Identify which cell holds the provided text, then report its [X, Y] central coordinate. 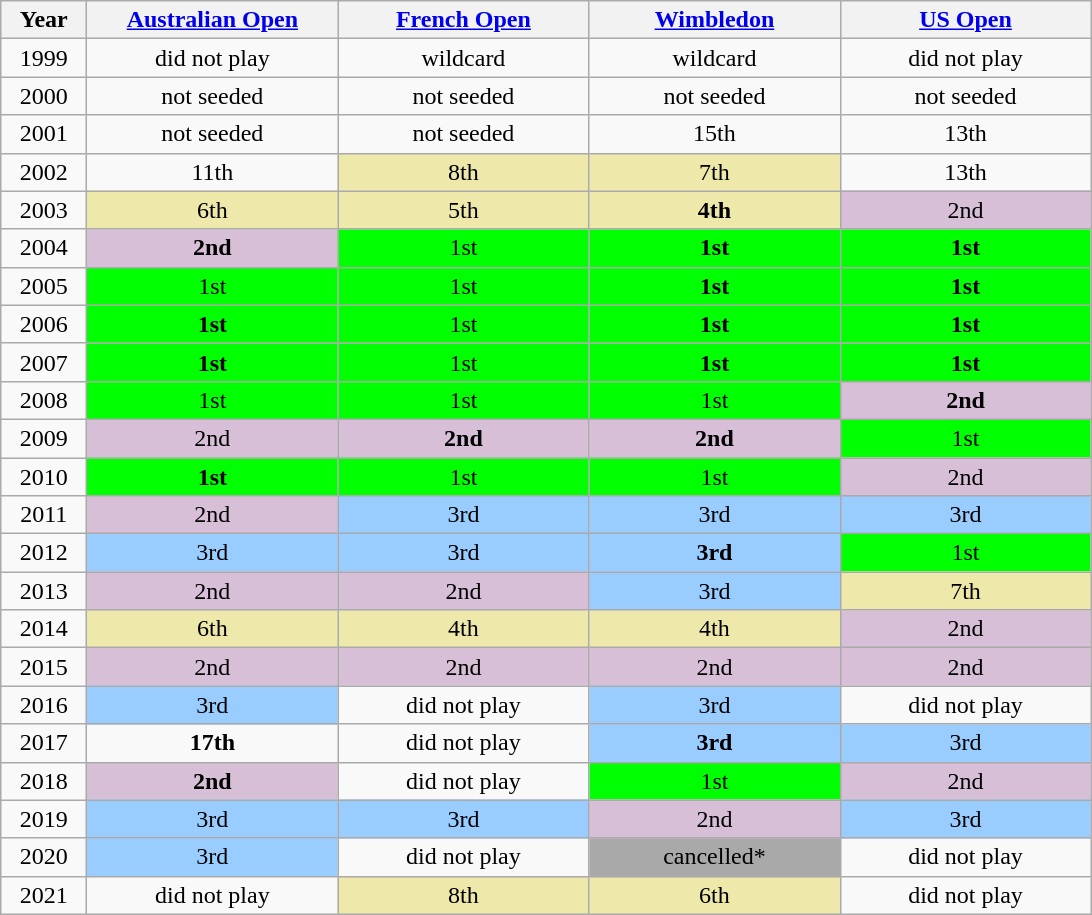
2011 [44, 515]
11th [212, 172]
Australian Open [212, 20]
2008 [44, 400]
2005 [44, 286]
2006 [44, 324]
2014 [44, 629]
2007 [44, 362]
2016 [44, 705]
2000 [44, 96]
2002 [44, 172]
Wimbledon [714, 20]
US Open [966, 20]
2009 [44, 438]
cancelled* [714, 857]
Year [44, 20]
2020 [44, 857]
2001 [44, 134]
2015 [44, 667]
2019 [44, 819]
15th [714, 134]
2010 [44, 477]
2004 [44, 248]
5th [464, 210]
17th [212, 743]
French Open [464, 20]
1999 [44, 58]
2012 [44, 553]
2021 [44, 895]
2013 [44, 591]
2018 [44, 781]
2017 [44, 743]
2003 [44, 210]
